Identify which cell holds the provided text, then report its [x, y] central coordinate. 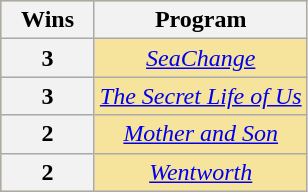
Program [200, 20]
Wentworth [200, 172]
Wins [48, 20]
SeaChange [200, 58]
The Secret Life of Us [200, 96]
Mother and Son [200, 134]
